For the text-containing cell, return its midpoint in [x, y] coordinate format. 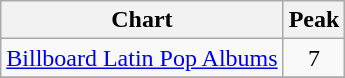
7 [314, 58]
Chart [142, 20]
Peak [314, 20]
Billboard Latin Pop Albums [142, 58]
